Provide the (X, Y) coordinate of the cell's center where the given text is located.  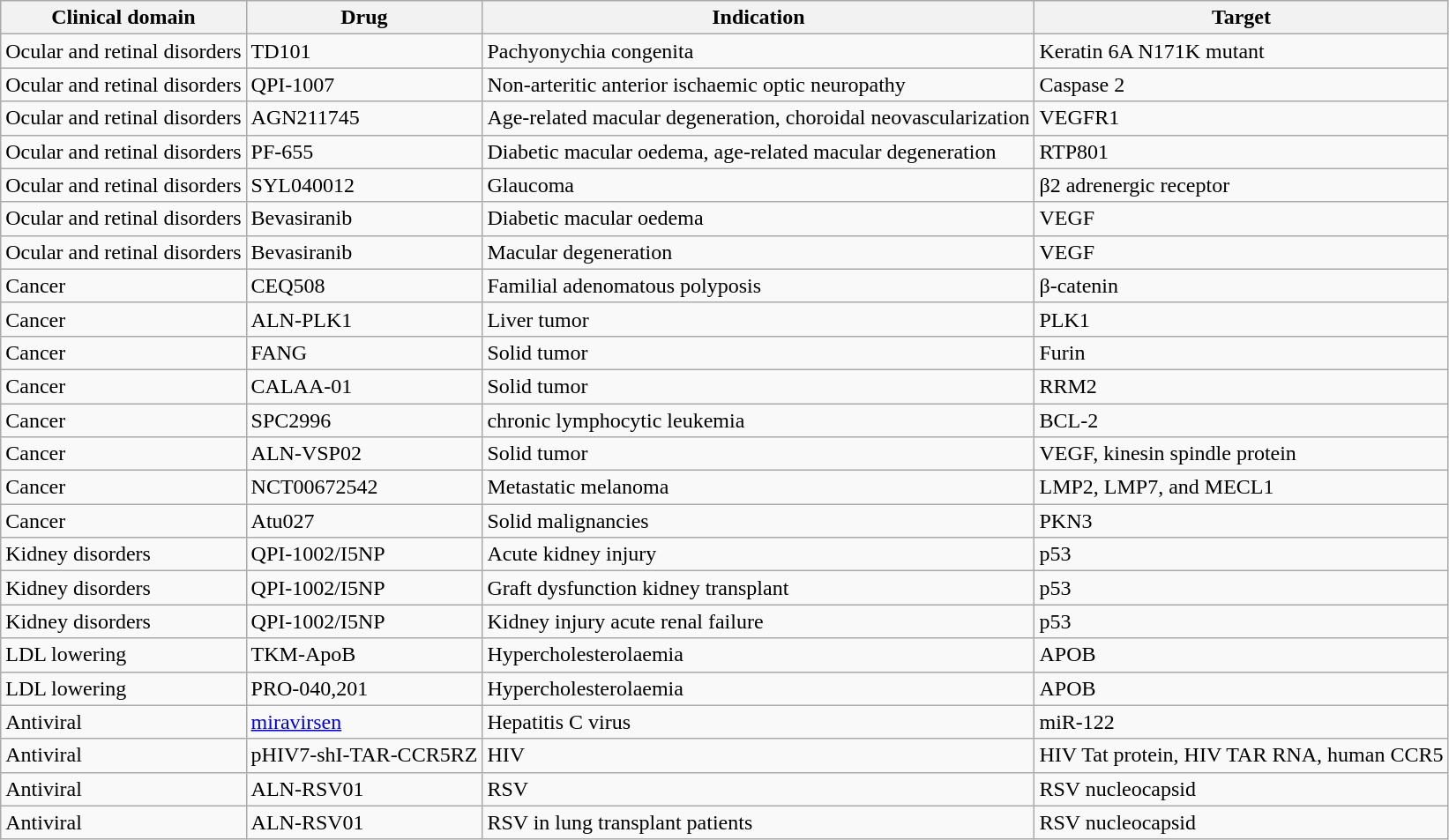
VEGF, kinesin spindle protein (1242, 454)
Liver tumor (758, 319)
miravirsen (364, 722)
Glaucoma (758, 185)
LMP2, LMP7, and MECL1 (1242, 487)
Atu027 (364, 521)
QPI-1007 (364, 85)
Familial adenomatous polyposis (758, 286)
PF-655 (364, 152)
Furin (1242, 353)
RSV in lung transplant patients (758, 822)
FANG (364, 353)
Indication (758, 18)
PRO-040,201 (364, 688)
Kidney injury acute renal failure (758, 621)
Acute kidney injury (758, 554)
SPC2996 (364, 420)
Clinical domain (123, 18)
ALN-PLK1 (364, 319)
TKM-ApoB (364, 655)
Metastatic melanoma (758, 487)
HIV Tat protein, HIV TAR RNA, human CCR5 (1242, 755)
RRM2 (1242, 386)
Target (1242, 18)
Pachyonychia congenita (758, 51)
BCL-2 (1242, 420)
Caspase 2 (1242, 85)
AGN211745 (364, 118)
Solid malignancies (758, 521)
miR-122 (1242, 722)
NCT00672542 (364, 487)
pHIV7-shI-TAR-CCR5RZ (364, 755)
Macular degeneration (758, 252)
CALAA-01 (364, 386)
β2 adrenergic receptor (1242, 185)
Hepatitis C virus (758, 722)
HIV (758, 755)
Graft dysfunction kidney transplant (758, 588)
Age-related macular degeneration, choroidal neovascularization (758, 118)
Drug (364, 18)
PKN3 (1242, 521)
RTP801 (1242, 152)
Non-arteritic anterior ischaemic optic neuropathy (758, 85)
Diabetic macular oedema (758, 219)
chronic lymphocytic leukemia (758, 420)
SYL040012 (364, 185)
ALN-VSP02 (364, 454)
VEGFR1 (1242, 118)
Diabetic macular oedema, age-related macular degeneration (758, 152)
Keratin 6A N171K mutant (1242, 51)
CEQ508 (364, 286)
PLK1 (1242, 319)
RSV (758, 789)
β-catenin (1242, 286)
TD101 (364, 51)
